Output the [x, y] coordinate of the center of the cell containing the given text.  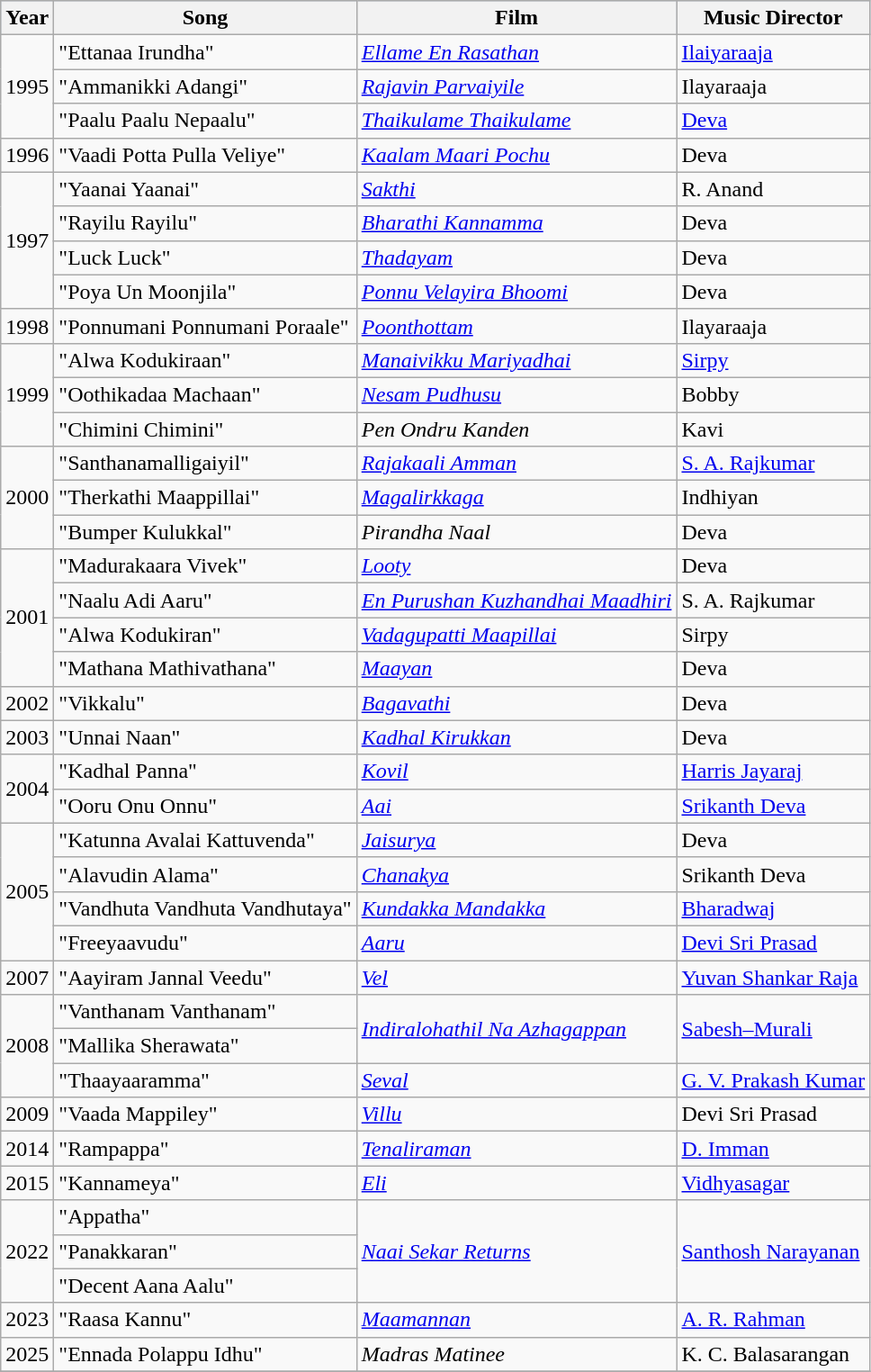
"Madurakaara Vivek" [205, 566]
2004 [27, 789]
Rajakaali Amman [516, 464]
1996 [27, 155]
Aaru [516, 943]
2003 [27, 737]
"Poya Un Moonjila" [205, 292]
Nesam Pudhusu [516, 394]
Chanakya [516, 874]
Vidhyasagar [774, 1183]
Santhosh Narayanan [774, 1251]
"Paalu Paalu Nepaalu" [205, 121]
"Unnai Naan" [205, 737]
Bharadwaj [774, 908]
R. Anand [774, 189]
"Kadhal Panna" [205, 772]
"Vanthanam Vanthanam" [205, 1012]
Music Director [774, 18]
Naai Sekar Returns [516, 1251]
Aai [516, 806]
Ponnu Velayira Bhoomi [516, 292]
"Panakkaran" [205, 1251]
2023 [27, 1320]
2000 [27, 498]
"Chimini Chimini" [205, 429]
"Appatha" [205, 1217]
Villu [516, 1115]
Ilaiyaraaja [774, 52]
En Purushan Kuzhandhai Maadhiri [516, 600]
2008 [27, 1046]
"Naalu Adi Aaru" [205, 600]
"Aayiram Jannal Veedu" [205, 977]
Sabesh–Murali [774, 1029]
Looty [516, 566]
Maayan [516, 669]
Seval [516, 1080]
"Mallika Sherawata" [205, 1046]
"Vaadi Potta Pulla Veliye" [205, 155]
Film [516, 18]
D. Imman [774, 1149]
G. V. Prakash Kumar [774, 1080]
"Santhanamalligaiyil" [205, 464]
Rajavin Parvaiyile [516, 86]
"Yaanai Yaanai" [205, 189]
Magalirkkaga [516, 498]
Manaivikku Mariyadhai [516, 360]
"Freeyaavudu" [205, 943]
2015 [27, 1183]
1995 [27, 86]
"Alwa Kodukiraan" [205, 360]
Eli [516, 1183]
2025 [27, 1354]
"Raasa Kannu" [205, 1320]
Pirandha Naal [516, 532]
Harris Jayaraj [774, 772]
"Ennada Polappu Idhu" [205, 1354]
"Bumper Kulukkal" [205, 532]
Bagavathi [516, 703]
Tenaliraman [516, 1149]
"Ettanaa Irundha" [205, 52]
Madras Matinee [516, 1354]
Poonthottam [516, 326]
2014 [27, 1149]
"Kannameya" [205, 1183]
Kundakka Mandakka [516, 908]
"Alwa Kodukiran" [205, 635]
1998 [27, 326]
"Decent Aana Aalu" [205, 1286]
"Oothikadaa Machaan" [205, 394]
Song [205, 18]
Vadagupatti Maapillai [516, 635]
Thaikulame Thaikulame [516, 121]
Bharathi Kannamma [516, 223]
Kavi [774, 429]
2022 [27, 1251]
1999 [27, 394]
"Rayilu Rayilu" [205, 223]
Yuvan Shankar Raja [774, 977]
Pen Ondru Kanden [516, 429]
"Thaayaaramma" [205, 1080]
K. C. Balasarangan [774, 1354]
Kovil [516, 772]
"Vikkalu" [205, 703]
"Ooru Onu Onnu" [205, 806]
2009 [27, 1115]
Sakthi [516, 189]
Bobby [774, 394]
Indiralohathil Na Azhagappan [516, 1029]
"Alavudin Alama" [205, 874]
Ellame En Rasathan [516, 52]
Thadayam [516, 257]
A. R. Rahman [774, 1320]
"Luck Luck" [205, 257]
Jaisurya [516, 840]
1997 [27, 240]
"Katunna Avalai Kattuvenda" [205, 840]
"Ponnumani Ponnumani Poraale" [205, 326]
Kaalam Maari Pochu [516, 155]
"Mathana Mathivathana" [205, 669]
Year [27, 18]
"Rampappa" [205, 1149]
Vel [516, 977]
"Vaada Mappiley" [205, 1115]
2005 [27, 891]
"Vandhuta Vandhuta Vandhutaya" [205, 908]
"Therkathi Maappillai" [205, 498]
"Ammanikki Adangi" [205, 86]
2002 [27, 703]
Indhiyan [774, 498]
Kadhal Kirukkan [516, 737]
Maamannan [516, 1320]
2001 [27, 618]
2007 [27, 977]
